Search for the cell housing the specified text and yield its [x, y] center coordinate. 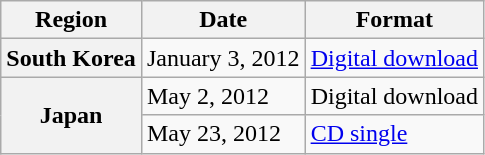
CD single [394, 134]
January 3, 2012 [223, 58]
May 23, 2012 [223, 134]
South Korea [72, 58]
May 2, 2012 [223, 96]
Region [72, 20]
Japan [72, 115]
Format [394, 20]
Date [223, 20]
